Pinpoint the cell where the given text exists, returning its (x, y) midpoint coordinate. 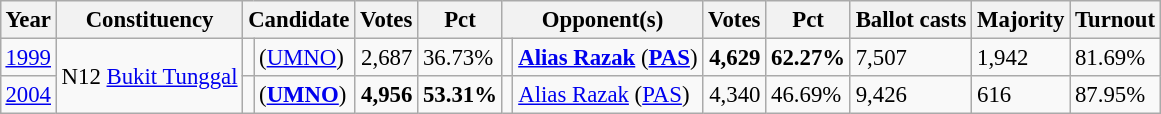
Year (28, 20)
7,507 (910, 57)
1999 (28, 57)
N12 Bukit Tunggal (150, 76)
2,687 (386, 57)
46.69% (808, 95)
87.95% (1116, 95)
62.27% (808, 57)
Majority (1021, 20)
1,942 (1021, 57)
2004 (28, 95)
Opponent(s) (602, 20)
Ballot casts (910, 20)
4,629 (734, 57)
Candidate (299, 20)
53.31% (460, 95)
9,426 (910, 95)
Turnout (1116, 20)
Constituency (150, 20)
616 (1021, 95)
4,956 (386, 95)
81.69% (1116, 57)
4,340 (734, 95)
36.73% (460, 57)
